Detect which cell encompasses the target text, then output its (x, y) center coordinate. 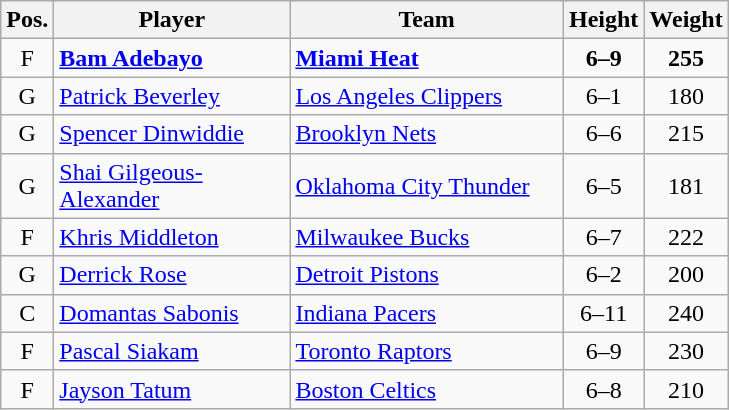
Domantas Sabonis (172, 313)
Los Angeles Clippers (427, 96)
Height (603, 20)
215 (686, 134)
255 (686, 58)
6–8 (603, 389)
Toronto Raptors (427, 351)
6–1 (603, 96)
200 (686, 275)
Bam Adebayo (172, 58)
6–7 (603, 237)
Shai Gilgeous-Alexander (172, 186)
181 (686, 186)
C (28, 313)
Boston Celtics (427, 389)
Indiana Pacers (427, 313)
6–2 (603, 275)
Jayson Tatum (172, 389)
Pascal Siakam (172, 351)
Khris Middleton (172, 237)
Player (172, 20)
6–11 (603, 313)
Weight (686, 20)
Patrick Beverley (172, 96)
222 (686, 237)
Spencer Dinwiddie (172, 134)
Team (427, 20)
230 (686, 351)
6–6 (603, 134)
Miami Heat (427, 58)
Derrick Rose (172, 275)
Oklahoma City Thunder (427, 186)
Milwaukee Bucks (427, 237)
240 (686, 313)
Brooklyn Nets (427, 134)
180 (686, 96)
Detroit Pistons (427, 275)
210 (686, 389)
6–5 (603, 186)
Pos. (28, 20)
